Detect which cell encompasses the target text, then output its (X, Y) center coordinate. 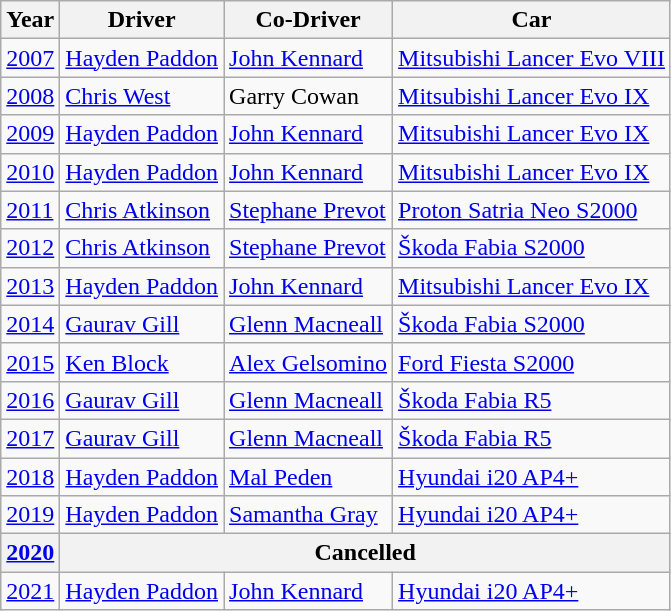
Ken Block (142, 362)
2009 (30, 134)
Garry Cowan (308, 96)
Mal Peden (308, 477)
2020 (30, 553)
Co-Driver (308, 20)
Cancelled (366, 553)
2021 (30, 591)
2014 (30, 324)
Chris West (142, 96)
2012 (30, 248)
Car (532, 20)
Proton Satria Neo S2000 (532, 210)
2016 (30, 400)
Ford Fiesta S2000 (532, 362)
2017 (30, 438)
2010 (30, 172)
2011 (30, 210)
Driver (142, 20)
Alex Gelsomino (308, 362)
Samantha Gray (308, 515)
Mitsubishi Lancer Evo VIII (532, 58)
2019 (30, 515)
2015 (30, 362)
2013 (30, 286)
2018 (30, 477)
2008 (30, 96)
2007 (30, 58)
Year (30, 20)
